Output the [x, y] coordinate of the center of the cell containing the given text.  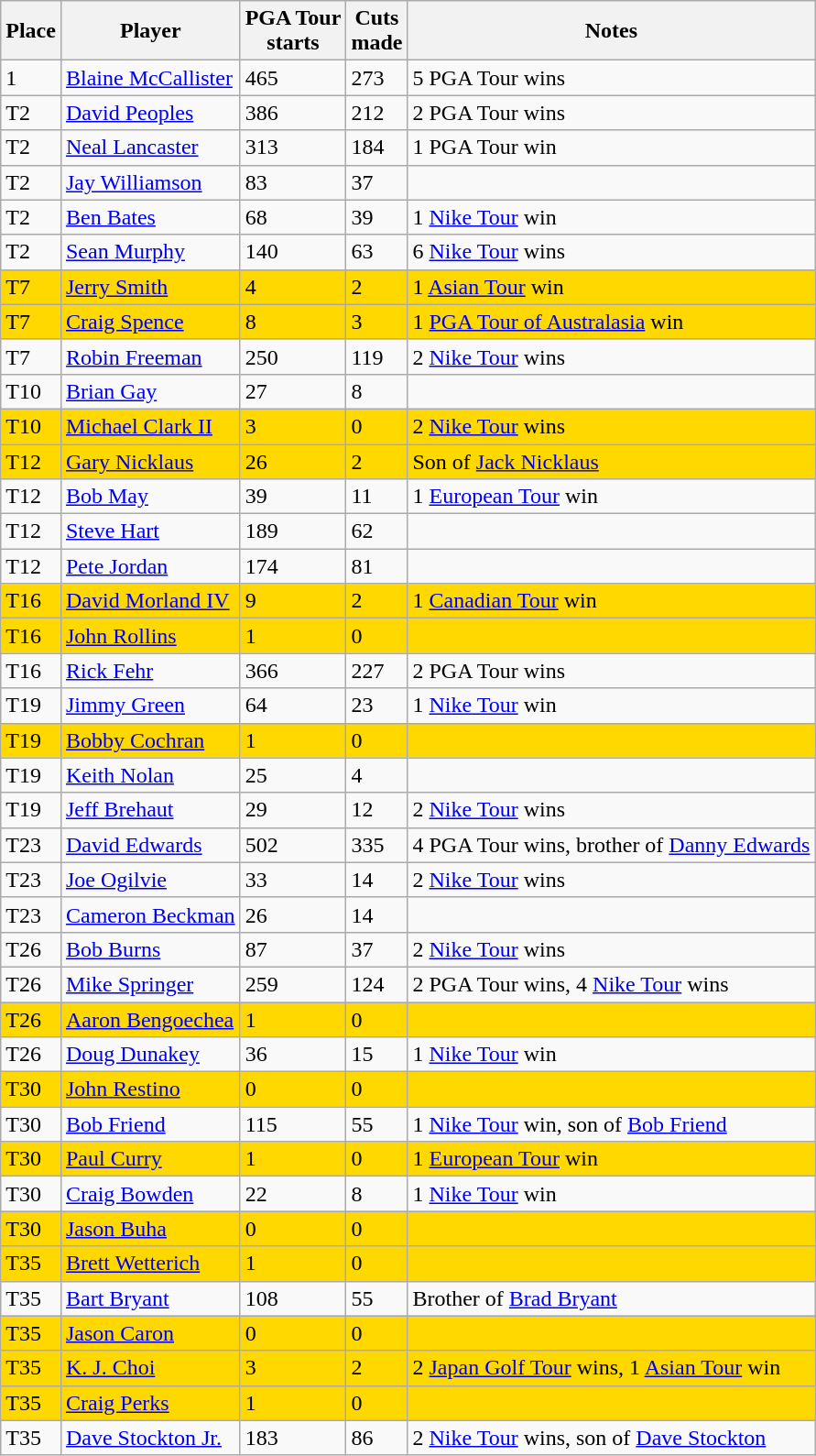
Sean Murphy [150, 252]
Bart Bryant [150, 1298]
PGA Tourstarts [293, 31]
6 Nike Tour wins [612, 252]
Michael Clark II [150, 426]
Bobby Cochran [150, 740]
Jason Buha [150, 1229]
K. J. Choi [150, 1368]
386 [293, 113]
25 [293, 775]
15 [377, 1055]
Steve Hart [150, 531]
Ben Bates [150, 217]
36 [293, 1055]
Jerry Smith [150, 287]
Robin Freeman [150, 356]
313 [293, 148]
5 PGA Tour wins [612, 78]
Craig Bowden [150, 1194]
29 [293, 810]
119 [377, 356]
David Peoples [150, 113]
465 [293, 78]
227 [377, 671]
68 [293, 217]
John Restino [150, 1089]
81 [377, 566]
John Rollins [150, 636]
2 Nike Tour wins, son of Dave Stockton [612, 1438]
Cutsmade [377, 31]
174 [293, 566]
259 [293, 984]
Mike Springer [150, 984]
124 [377, 984]
Jason Caron [150, 1333]
212 [377, 113]
Place [31, 31]
Neal Lancaster [150, 148]
1 PGA Tour of Australasia win [612, 322]
Bob May [150, 497]
108 [293, 1298]
83 [293, 182]
Jay Williamson [150, 182]
Bob Friend [150, 1124]
Paul Curry [150, 1159]
Blaine McCallister [150, 78]
Cameron Beckman [150, 914]
502 [293, 845]
2 Japan Golf Tour wins, 1 Asian Tour win [612, 1368]
33 [293, 880]
189 [293, 531]
115 [293, 1124]
Rick Fehr [150, 671]
David Edwards [150, 845]
David Morland IV [150, 601]
87 [293, 949]
11 [377, 497]
Jimmy Green [150, 706]
86 [377, 1438]
12 [377, 810]
Dave Stockton Jr. [150, 1438]
184 [377, 148]
Joe Ogilvie [150, 880]
Craig Spence [150, 322]
22 [293, 1194]
Craig Perks [150, 1403]
1 PGA Tour win [612, 148]
Aaron Bengoechea [150, 1020]
2 PGA Tour wins, 4 Nike Tour wins [612, 984]
Jeff Brehaut [150, 810]
250 [293, 356]
1 Canadian Tour win [612, 601]
366 [293, 671]
273 [377, 78]
Pete Jordan [150, 566]
27 [293, 391]
1 Nike Tour win, son of Bob Friend [612, 1124]
Son of Jack Nicklaus [612, 461]
183 [293, 1438]
Gary Nicklaus [150, 461]
64 [293, 706]
1 Asian Tour win [612, 287]
Brian Gay [150, 391]
Player [150, 31]
Doug Dunakey [150, 1055]
Notes [612, 31]
63 [377, 252]
Brett Wetterich [150, 1264]
335 [377, 845]
23 [377, 706]
9 [293, 601]
4 PGA Tour wins, brother of Danny Edwards [612, 845]
140 [293, 252]
Keith Nolan [150, 775]
Brother of Brad Bryant [612, 1298]
62 [377, 531]
Bob Burns [150, 949]
